From the cell containing the given text, extract its center point as [x, y] coordinate. 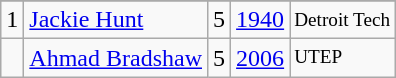
2006 [260, 58]
1940 [260, 20]
UTEP [342, 58]
Detroit Tech [342, 20]
Ahmad Bradshaw [116, 58]
Jackie Hunt [116, 20]
1 [12, 20]
